Output the (X, Y) coordinate of the center of the cell containing the given text.  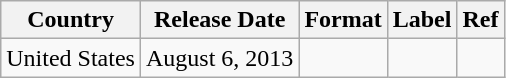
Country (71, 20)
United States (71, 58)
Ref (480, 20)
Label (422, 20)
August 6, 2013 (219, 58)
Release Date (219, 20)
Format (343, 20)
